From the cell containing the given text, extract its center point as [x, y] coordinate. 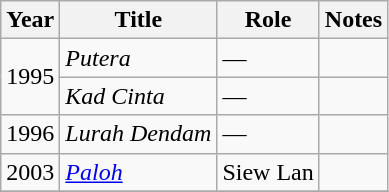
Paloh [138, 172]
2003 [30, 172]
Title [138, 20]
Siew Lan [268, 172]
1996 [30, 134]
Notes [353, 20]
Putera [138, 58]
Lurah Dendam [138, 134]
1995 [30, 77]
Kad Cinta [138, 96]
Year [30, 20]
Role [268, 20]
